Return the (x, y) coordinate for the center point of the cell that contains the specified text.  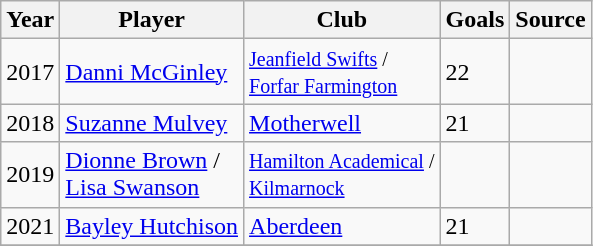
Danni McGinley (152, 72)
Hamilton Academical /Kilmarnock (342, 174)
Goals (475, 20)
Suzanne Mulvey (152, 123)
2021 (30, 226)
Bayley Hutchison (152, 226)
2017 (30, 72)
Club (342, 20)
2018 (30, 123)
Year (30, 20)
22 (475, 72)
Jeanfield Swifts /Forfar Farmington (342, 72)
Player (152, 20)
Source (550, 20)
2019 (30, 174)
Dionne Brown /Lisa Swanson (152, 174)
Aberdeen (342, 226)
Motherwell (342, 123)
